Pinpoint the cell where the given text exists, returning its (x, y) midpoint coordinate. 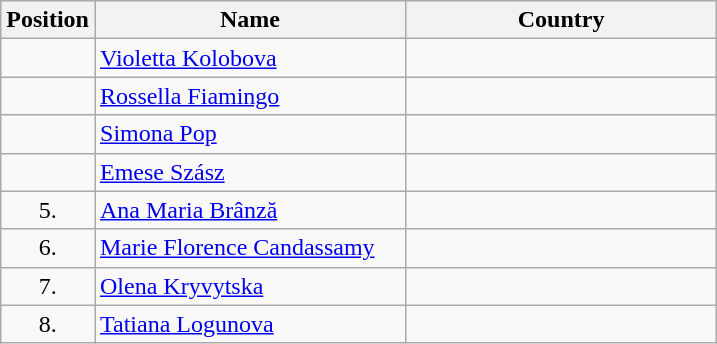
Ana Maria Brânză (250, 210)
Violetta Kolobova (250, 58)
8. (48, 324)
Tatiana Logunova (250, 324)
Position (48, 20)
Rossella Fiamingo (250, 96)
Simona Pop (250, 134)
6. (48, 248)
7. (48, 286)
Country (562, 20)
Marie Florence Candassamy (250, 248)
Name (250, 20)
Olena Kryvytska (250, 286)
Emese Szász (250, 172)
5. (48, 210)
